From the cell containing the given text, extract its center point as [x, y] coordinate. 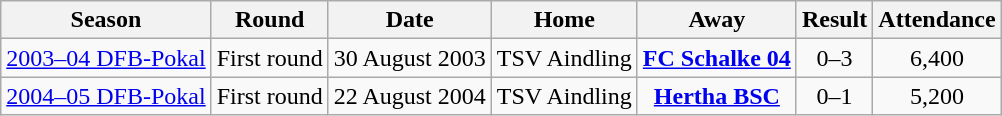
2003–04 DFB-Pokal [106, 58]
Home [564, 20]
0–1 [834, 96]
0–3 [834, 58]
6,400 [937, 58]
Away [716, 20]
Season [106, 20]
22 August 2004 [410, 96]
Round [270, 20]
2004–05 DFB-Pokal [106, 96]
Date [410, 20]
Result [834, 20]
Attendance [937, 20]
30 August 2003 [410, 58]
FC Schalke 04 [716, 58]
Hertha BSC [716, 96]
5,200 [937, 96]
